Search for the cell housing the specified text and yield its (x, y) center coordinate. 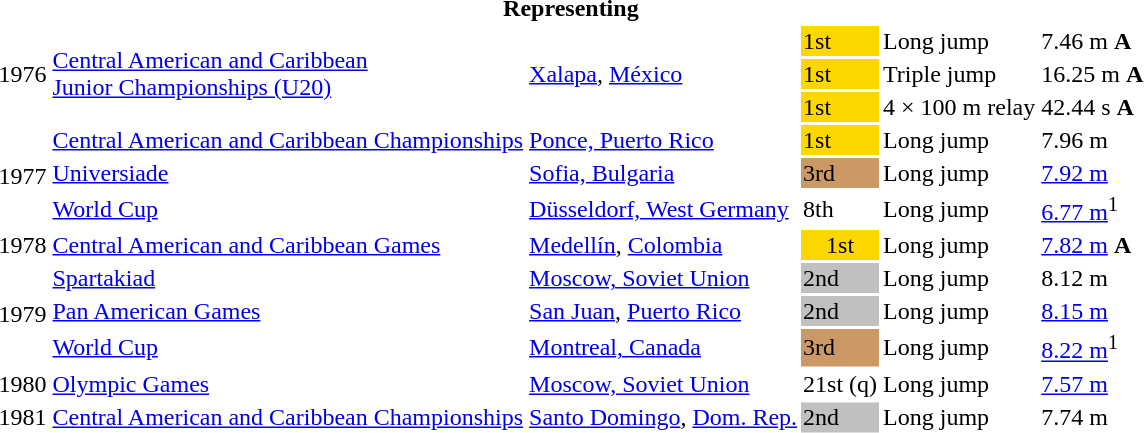
Medellín, Colombia (664, 245)
Central American and CaribbeanJunior Championships (U20) (288, 74)
21st (q) (840, 384)
Montreal, Canada (664, 347)
Olympic Games (288, 384)
Spartakiad (288, 278)
San Juan, Puerto Rico (664, 311)
4 × 100 m relay (960, 107)
Pan American Games (288, 311)
8th (840, 209)
Central American and Caribbean Games (288, 245)
Santo Domingo, Dom. Rep. (664, 417)
Xalapa, México (664, 74)
Sofia, Bulgaria (664, 173)
Universiade (288, 173)
Triple jump (960, 74)
Ponce, Puerto Rico (664, 140)
Düsseldorf, West Germany (664, 209)
